Search for the cell housing the specified text and yield its [X, Y] center coordinate. 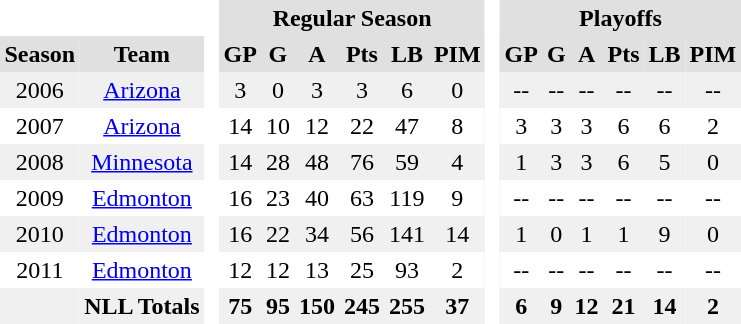
59 [406, 162]
28 [278, 162]
21 [624, 306]
63 [362, 198]
2008 [40, 162]
255 [406, 306]
119 [406, 198]
95 [278, 306]
75 [240, 306]
2009 [40, 198]
34 [316, 234]
Playoffs [620, 18]
48 [316, 162]
8 [457, 126]
2007 [40, 126]
2011 [40, 270]
23 [278, 198]
13 [316, 270]
Minnesota [142, 162]
5 [664, 162]
2006 [40, 90]
56 [362, 234]
141 [406, 234]
76 [362, 162]
NLL Totals [142, 306]
10 [278, 126]
37 [457, 306]
150 [316, 306]
2010 [40, 234]
25 [362, 270]
245 [362, 306]
Season [40, 54]
Regular Season [352, 18]
93 [406, 270]
47 [406, 126]
Team [142, 54]
4 [457, 162]
40 [316, 198]
